Return [x, y] of the center of cell containing provided text 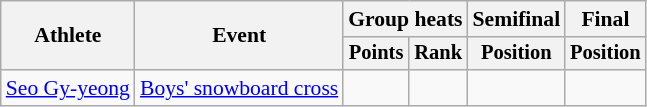
Event [239, 36]
Group heats [405, 19]
Final [605, 19]
Athlete [68, 36]
Seo Gy-yeong [68, 88]
Semifinal [517, 19]
Points [376, 54]
Rank [438, 54]
Boys' snowboard cross [239, 88]
